Locate the cell with the specified text and output its (x, y) center coordinate. 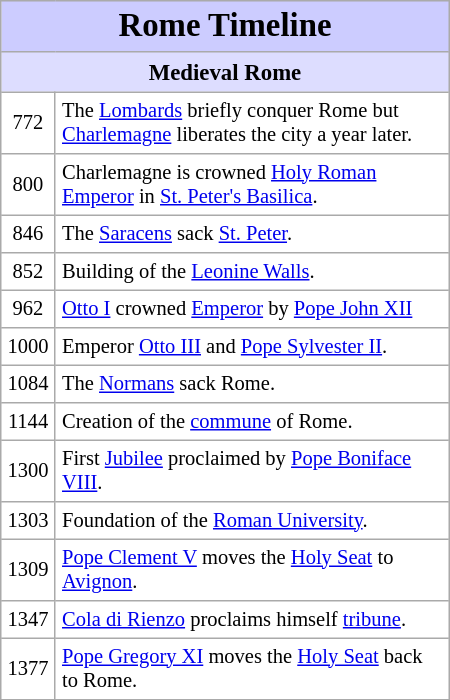
1084 (28, 384)
800 (28, 184)
962 (28, 309)
1000 (28, 346)
Pope Clement V moves the Holy Seat to Avignon. (252, 570)
1347 (28, 619)
First Jubilee proclaimed by Pope Boniface VIII. (252, 471)
1300 (28, 471)
1309 (28, 570)
Foundation of the Roman University. (252, 520)
852 (28, 271)
Medieval Rome (225, 71)
Otto I crowned Emperor by Pope John XII (252, 309)
Pope Gregory XI moves the Holy Seat back to Rome. (252, 669)
772 (28, 123)
The Saracens sack St. Peter. (252, 234)
1303 (28, 520)
Emperor Otto III and Pope Sylvester II. (252, 346)
1377 (28, 669)
Rome Timeline (225, 26)
Charlemagne is crowned Holy Roman Emperor in St. Peter's Basilica. (252, 184)
The Normans sack Rome. (252, 384)
Building of the Leonine Walls. (252, 271)
1144 (28, 421)
Creation of the commune of Rome. (252, 421)
846 (28, 234)
The Lombards briefly conquer Rome but Charlemagne liberates the city a year later. (252, 123)
Cola di Rienzo proclaims himself tribune. (252, 619)
